Return (X, Y) of the center of cell containing provided text 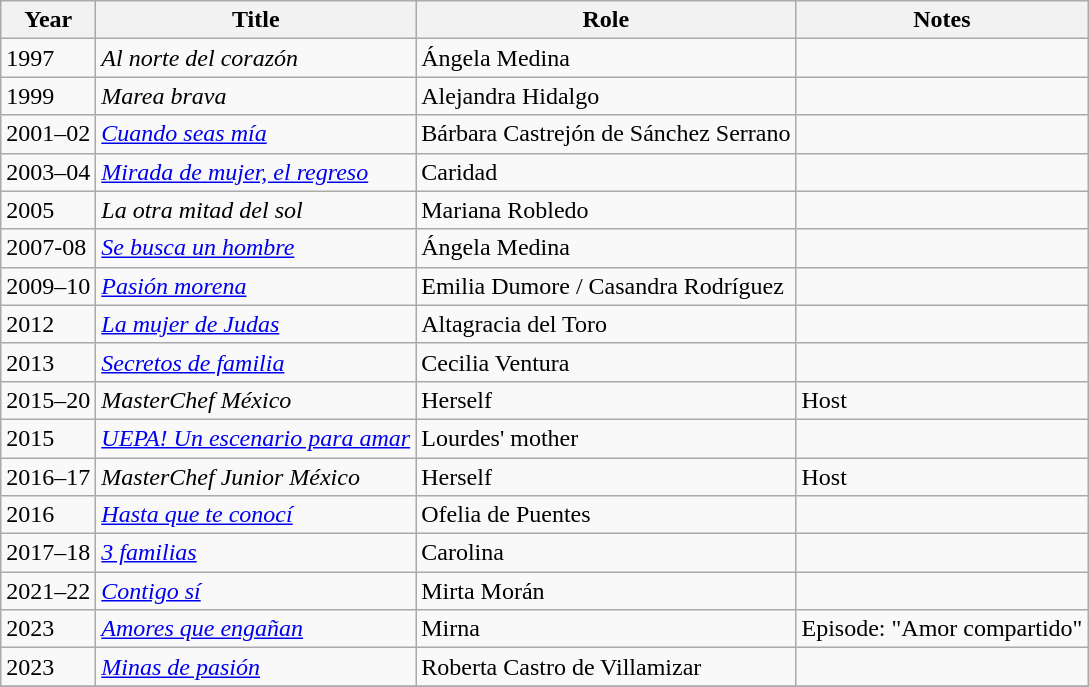
1999 (48, 96)
2013 (48, 362)
Title (256, 20)
Cuando seas mía (256, 134)
2003–04 (48, 172)
UEPA! Un escenario para amar (256, 438)
Caridad (606, 172)
2009–10 (48, 286)
2017–18 (48, 553)
2005 (48, 210)
3 familias (256, 553)
Ofelia de Puentes (606, 515)
Mirada de mujer, el regreso (256, 172)
Role (606, 20)
Emilia Dumore / Casandra Rodríguez (606, 286)
Marea brava (256, 96)
2021–22 (48, 591)
Bárbara Castrejón de Sánchez Serrano (606, 134)
Year (48, 20)
Hasta que te conocí (256, 515)
Episode: "Amor compartido" (942, 629)
Lourdes' mother (606, 438)
2016–17 (48, 477)
2015 (48, 438)
Carolina (606, 553)
Contigo sí (256, 591)
La otra mitad del sol (256, 210)
Secretos de familia (256, 362)
Altagracia del Toro (606, 324)
2012 (48, 324)
2007-08 (48, 248)
Minas de pasión (256, 667)
Alejandra Hidalgo (606, 96)
Cecilia Ventura (606, 362)
2001–02 (48, 134)
MasterChef México (256, 400)
La mujer de Judas (256, 324)
2016 (48, 515)
Roberta Castro de Villamizar (606, 667)
Se busca un hombre (256, 248)
Al norte del corazón (256, 58)
Mirna (606, 629)
2015–20 (48, 400)
Notes (942, 20)
Mirta Morán (606, 591)
Mariana Robledo (606, 210)
1997 (48, 58)
Pasión morena (256, 286)
Amores que engañan (256, 629)
MasterChef Junior México (256, 477)
